Detect which cell encompasses the target text, then output its [x, y] center coordinate. 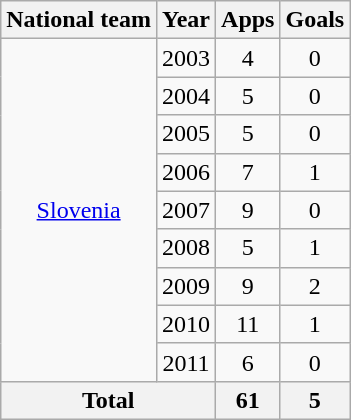
61 [248, 400]
11 [248, 324]
Slovenia [79, 210]
Goals [315, 20]
2009 [186, 286]
2010 [186, 324]
2005 [186, 134]
2006 [186, 172]
2004 [186, 96]
7 [248, 172]
2 [315, 286]
4 [248, 58]
6 [248, 362]
National team [79, 20]
Total [108, 400]
2007 [186, 210]
2011 [186, 362]
2008 [186, 248]
Year [186, 20]
Apps [248, 20]
2003 [186, 58]
